From the cell containing the given text, extract its center point as [X, Y] coordinate. 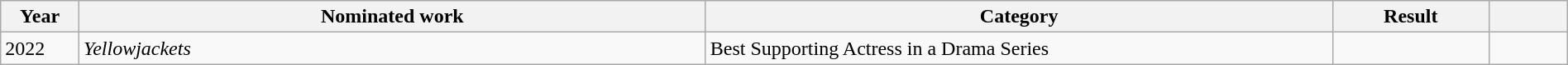
Nominated work [392, 17]
Year [40, 17]
2022 [40, 48]
Best Supporting Actress in a Drama Series [1019, 48]
Category [1019, 17]
Result [1411, 17]
Yellowjackets [392, 48]
